Return [x, y] of the center of cell containing provided text 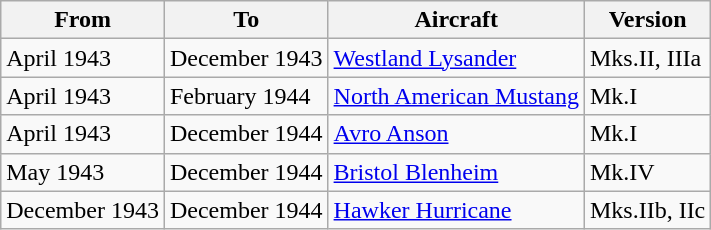
Aircraft [456, 20]
Version [647, 20]
North American Mustang [456, 96]
Mk.IV [647, 172]
Mks.II, IIIa [647, 58]
February 1944 [246, 96]
To [246, 20]
May 1943 [83, 172]
Westland Lysander [456, 58]
Mks.IIb, IIc [647, 210]
Bristol Blenheim [456, 172]
Avro Anson [456, 134]
Hawker Hurricane [456, 210]
From [83, 20]
